For the text-containing cell, return its midpoint in (X, Y) coordinate format. 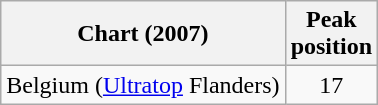
Belgium (Ultratop Flanders) (143, 85)
Peakposition (331, 34)
Chart (2007) (143, 34)
17 (331, 85)
